Provide the [X, Y] coordinate of the cell's center where the given text is located.  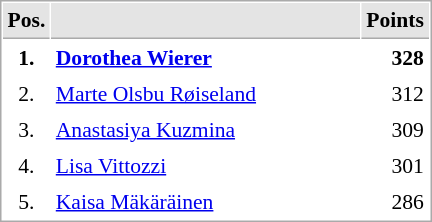
4. [26, 165]
3. [26, 129]
2. [26, 93]
Points [396, 21]
301 [396, 165]
286 [396, 201]
Kaisa Mäkäräinen [206, 201]
5. [26, 201]
Marte Olsbu Røiseland [206, 93]
312 [396, 93]
309 [396, 129]
1. [26, 57]
Dorothea Wierer [206, 57]
Anastasiya Kuzmina [206, 129]
Lisa Vittozzi [206, 165]
Pos. [26, 21]
328 [396, 57]
